Locate the cell with the specified text and output its (x, y) center coordinate. 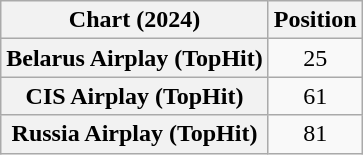
CIS Airplay (TopHit) (135, 96)
Russia Airplay (TopHit) (135, 134)
25 (315, 58)
Chart (2024) (135, 20)
61 (315, 96)
Position (315, 20)
Belarus Airplay (TopHit) (135, 58)
81 (315, 134)
